For the text-containing cell, return its midpoint in [X, Y] coordinate format. 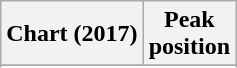
Chart (2017) [72, 34]
Peakposition [189, 34]
